Detect which cell encompasses the target text, then output its [X, Y] center coordinate. 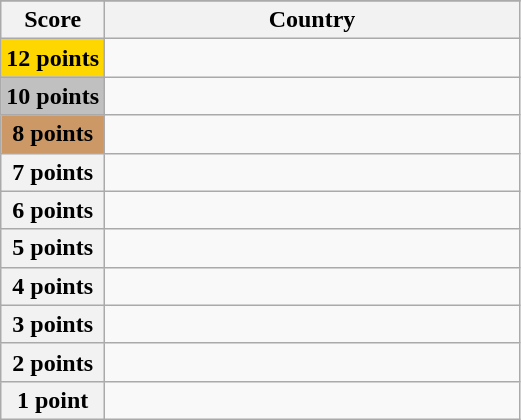
2 points [53, 362]
8 points [53, 134]
6 points [53, 210]
4 points [53, 286]
12 points [53, 58]
7 points [53, 172]
Country [312, 20]
3 points [53, 324]
Score [53, 20]
1 point [53, 400]
10 points [53, 96]
5 points [53, 248]
